Search for the cell housing the specified text and yield its [X, Y] center coordinate. 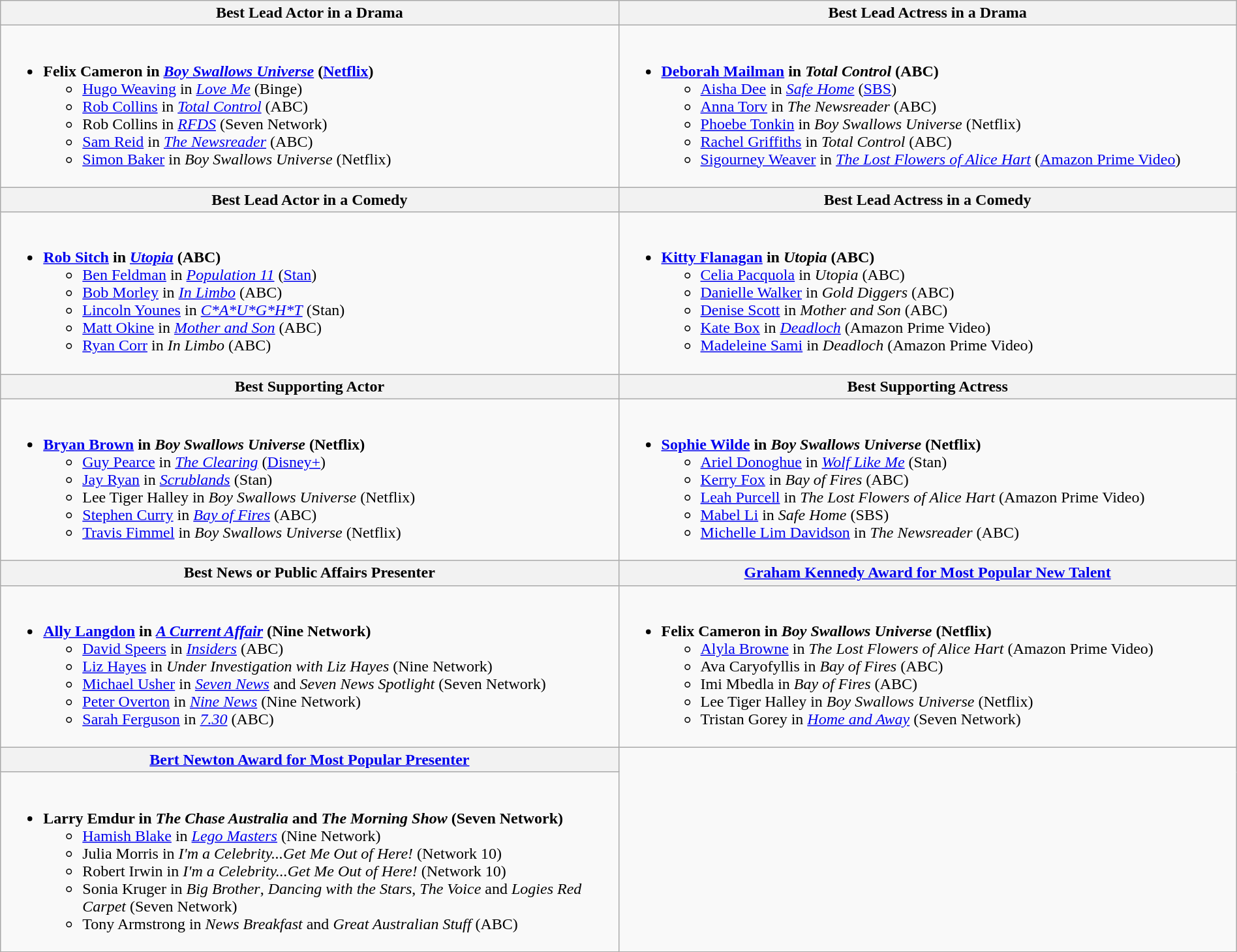
Best Lead Actress in a Drama [928, 13]
Graham Kennedy Award for Most Popular New Talent [928, 573]
Best News or Public Affairs Presenter [309, 573]
Best Supporting Actress [928, 386]
Best Lead Actor in a Drama [309, 13]
Bert Newton Award for Most Popular Presenter [309, 760]
Best Lead Actor in a Comedy [309, 200]
Best Supporting Actor [309, 386]
Best Lead Actress in a Comedy [928, 200]
